From the cell containing the given text, extract its center point as [X, Y] coordinate. 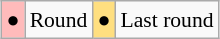
Round [59, 20]
Last round [168, 20]
